From the cell containing the given text, extract its center point as [x, y] coordinate. 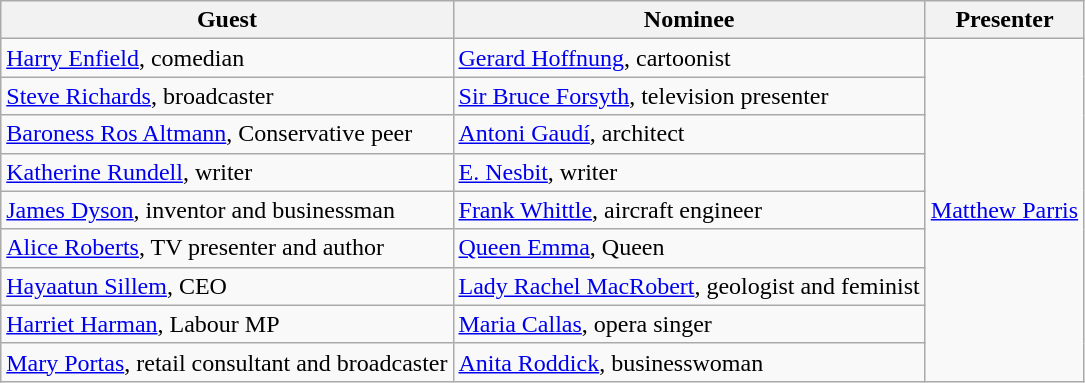
Lady Rachel MacRobert, geologist and feminist [689, 286]
James Dyson, inventor and businessman [227, 210]
Matthew Parris [1004, 210]
Steve Richards, broadcaster [227, 96]
Nominee [689, 20]
Alice Roberts, TV presenter and author [227, 248]
Harry Enfield, comedian [227, 58]
Frank Whittle, aircraft engineer [689, 210]
Maria Callas, opera singer [689, 324]
Mary Portas, retail consultant and broadcaster [227, 362]
Anita Roddick, businesswoman [689, 362]
Hayaatun Sillem, CEO [227, 286]
Sir Bruce Forsyth, television presenter [689, 96]
Katherine Rundell, writer [227, 172]
Harriet Harman, Labour MP [227, 324]
Queen Emma, Queen [689, 248]
E. Nesbit, writer [689, 172]
Presenter [1004, 20]
Guest [227, 20]
Gerard Hoffnung, cartoonist [689, 58]
Antoni Gaudí, architect [689, 134]
Baroness Ros Altmann, Conservative peer [227, 134]
